Pinpoint the cell where the given text exists, returning its [x, y] midpoint coordinate. 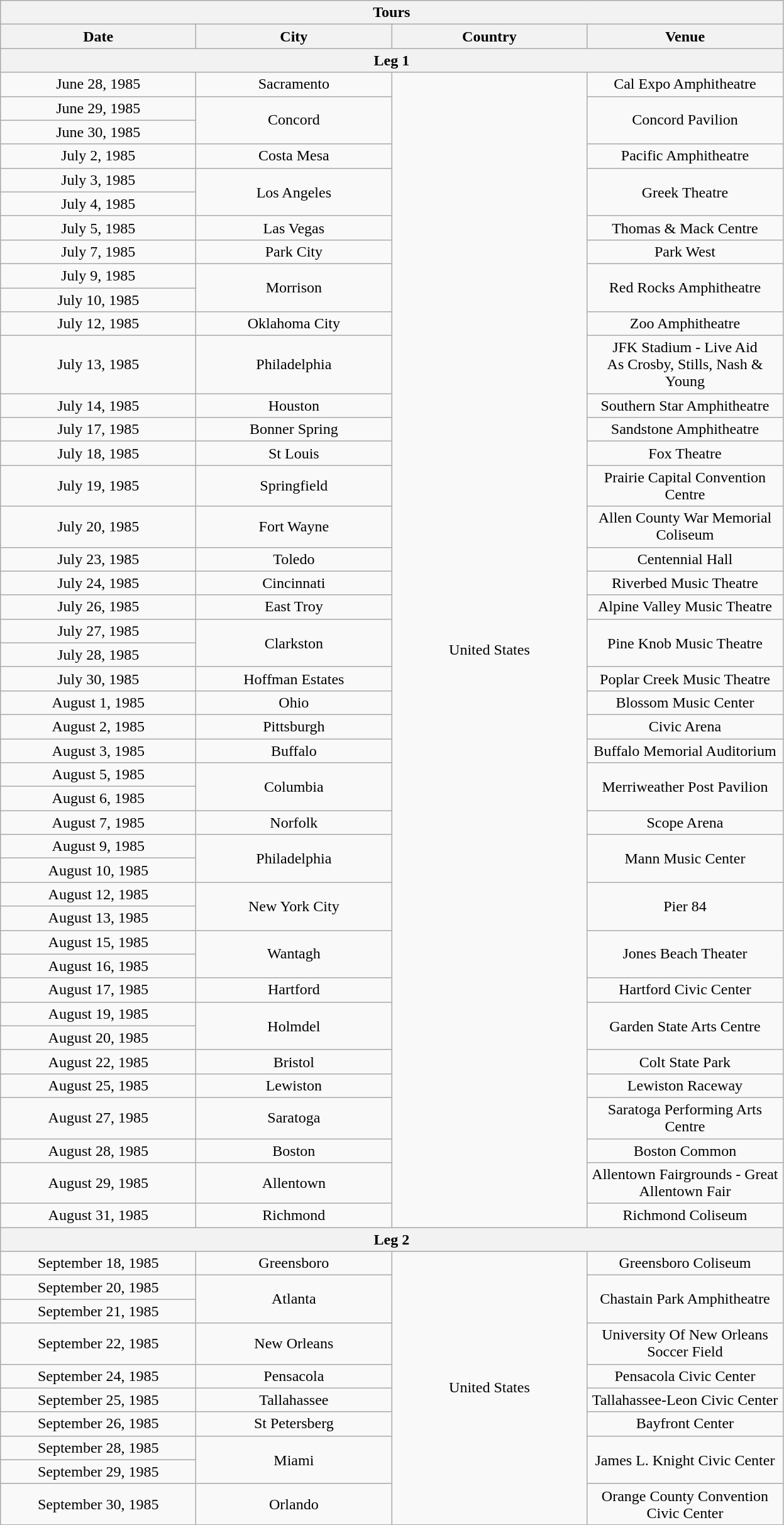
Park West [685, 252]
August 22, 1985 [98, 1062]
June 28, 1985 [98, 84]
Atlanta [294, 1299]
Date [98, 36]
Leg 2 [392, 1239]
July 10, 1985 [98, 300]
Riverbed Music Theatre [685, 583]
Centennial Hall [685, 559]
Saratoga [294, 1118]
July 5, 1985 [98, 228]
Orange County Convention Civic Center [685, 1504]
August 13, 1985 [98, 918]
July 17, 1985 [98, 430]
Richmond Coliseum [685, 1216]
JFK Stadium - Live AidAs Crosby, Stills, Nash & Young [685, 365]
Las Vegas [294, 228]
August 3, 1985 [98, 750]
Lewiston [294, 1085]
Hartford [294, 990]
Buffalo Memorial Auditorium [685, 750]
August 25, 1985 [98, 1085]
Morrison [294, 287]
Pensacola Civic Center [685, 1376]
July 14, 1985 [98, 406]
Park City [294, 252]
August 10, 1985 [98, 870]
Oklahoma City [294, 324]
July 24, 1985 [98, 583]
Southern Star Amphitheatre [685, 406]
September 21, 1985 [98, 1311]
Houston [294, 406]
Thomas & Mack Centre [685, 228]
Red Rocks Amphitheatre [685, 287]
September 20, 1985 [98, 1287]
Orlando [294, 1504]
Pensacola [294, 1376]
June 30, 1985 [98, 132]
Cal Expo Amphitheatre [685, 84]
Scope Arena [685, 823]
July 23, 1985 [98, 559]
Pier 84 [685, 906]
Fox Theatre [685, 453]
September 30, 1985 [98, 1504]
Miami [294, 1460]
Country [489, 36]
City [294, 36]
Sandstone Amphitheatre [685, 430]
June 29, 1985 [98, 108]
Toledo [294, 559]
Boston Common [685, 1150]
August 9, 1985 [98, 846]
September 26, 1985 [98, 1424]
Pittsburgh [294, 726]
August 5, 1985 [98, 775]
August 28, 1985 [98, 1150]
Blossom Music Center [685, 702]
August 27, 1985 [98, 1118]
July 4, 1985 [98, 204]
August 12, 1985 [98, 894]
July 20, 1985 [98, 527]
St Petersberg [294, 1424]
Venue [685, 36]
Alpine Valley Music Theatre [685, 607]
University Of New Orleans Soccer Field [685, 1343]
September 28, 1985 [98, 1448]
Leg 1 [392, 60]
August 31, 1985 [98, 1216]
Tours [392, 13]
St Louis [294, 453]
September 18, 1985 [98, 1263]
August 20, 1985 [98, 1038]
New York City [294, 906]
Merriweather Post Pavilion [685, 787]
Columbia [294, 787]
Mann Music Center [685, 858]
July 13, 1985 [98, 365]
Greensboro [294, 1263]
Hartford Civic Center [685, 990]
July 27, 1985 [98, 631]
August 6, 1985 [98, 799]
Zoo Amphitheatre [685, 324]
September 25, 1985 [98, 1400]
August 19, 1985 [98, 1014]
August 29, 1985 [98, 1184]
Wantagh [294, 954]
Bonner Spring [294, 430]
Cincinnati [294, 583]
Poplar Creek Music Theatre [685, 679]
Pacific Amphitheatre [685, 156]
August 16, 1985 [98, 966]
September 24, 1985 [98, 1376]
Civic Arena [685, 726]
July 9, 1985 [98, 275]
August 17, 1985 [98, 990]
July 7, 1985 [98, 252]
New Orleans [294, 1343]
Bayfront Center [685, 1424]
Allen County War Memorial Coliseum [685, 527]
July 2, 1985 [98, 156]
July 26, 1985 [98, 607]
August 2, 1985 [98, 726]
July 19, 1985 [98, 485]
Tallahassee [294, 1400]
Chastain Park Amphitheatre [685, 1299]
Greensboro Coliseum [685, 1263]
Springfield [294, 485]
July 28, 1985 [98, 655]
Sacramento [294, 84]
Concord Pavilion [685, 120]
Jones Beach Theater [685, 954]
Boston [294, 1150]
Holmdel [294, 1026]
September 22, 1985 [98, 1343]
Tallahassee-Leon Civic Center [685, 1400]
Los Angeles [294, 192]
Bristol [294, 1062]
Saratoga Performing Arts Centre [685, 1118]
August 1, 1985 [98, 702]
Prairie Capital Convention Centre [685, 485]
July 3, 1985 [98, 180]
Allentown Fairgrounds - Great Allentown Fair [685, 1184]
Costa Mesa [294, 156]
July 18, 1985 [98, 453]
Colt State Park [685, 1062]
Hoffman Estates [294, 679]
Greek Theatre [685, 192]
Pine Knob Music Theatre [685, 643]
September 29, 1985 [98, 1472]
Concord [294, 120]
Garden State Arts Centre [685, 1026]
July 12, 1985 [98, 324]
August 7, 1985 [98, 823]
July 30, 1985 [98, 679]
James L. Knight Civic Center [685, 1460]
Norfolk [294, 823]
Ohio [294, 702]
Richmond [294, 1216]
August 15, 1985 [98, 942]
East Troy [294, 607]
Lewiston Raceway [685, 1085]
Allentown [294, 1184]
Buffalo [294, 750]
Fort Wayne [294, 527]
Clarkston [294, 643]
